For the text-containing cell, return its midpoint in [x, y] coordinate format. 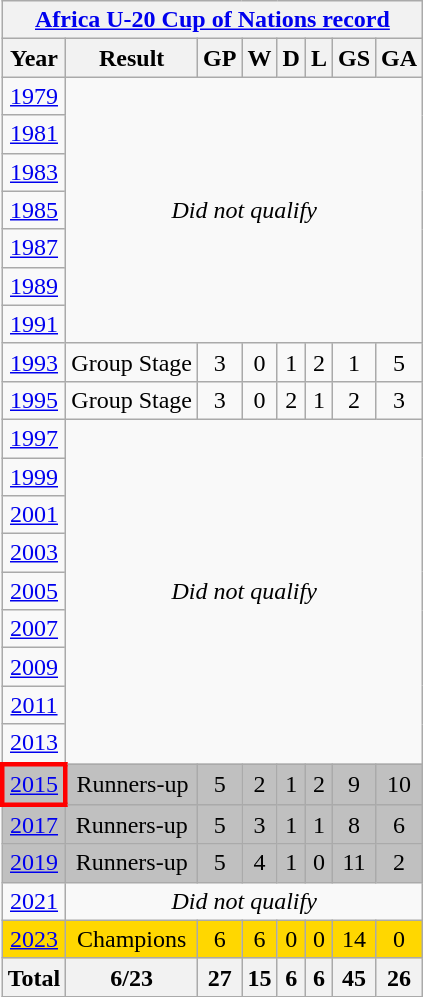
Total [34, 977]
1997 [34, 438]
W [260, 58]
L [318, 58]
2019 [34, 863]
2023 [34, 939]
2001 [34, 515]
1993 [34, 362]
Result [132, 58]
11 [354, 863]
GS [354, 58]
1985 [34, 210]
Year [34, 58]
2007 [34, 629]
6/23 [132, 977]
Champions [132, 939]
1999 [34, 477]
26 [400, 977]
Africa U-20 Cup of Nations record [212, 20]
8 [354, 825]
14 [354, 939]
27 [220, 977]
2005 [34, 591]
D [291, 58]
2003 [34, 553]
1989 [34, 286]
1995 [34, 400]
2013 [34, 744]
10 [400, 784]
2021 [34, 901]
2009 [34, 667]
1987 [34, 248]
1981 [34, 134]
1991 [34, 324]
GP [220, 58]
4 [260, 863]
1979 [34, 96]
1983 [34, 172]
2017 [34, 825]
45 [354, 977]
GA [400, 58]
15 [260, 977]
2011 [34, 705]
2015 [34, 784]
9 [354, 784]
